Return the [x, y] coordinate for the center point of the cell that contains the specified text.  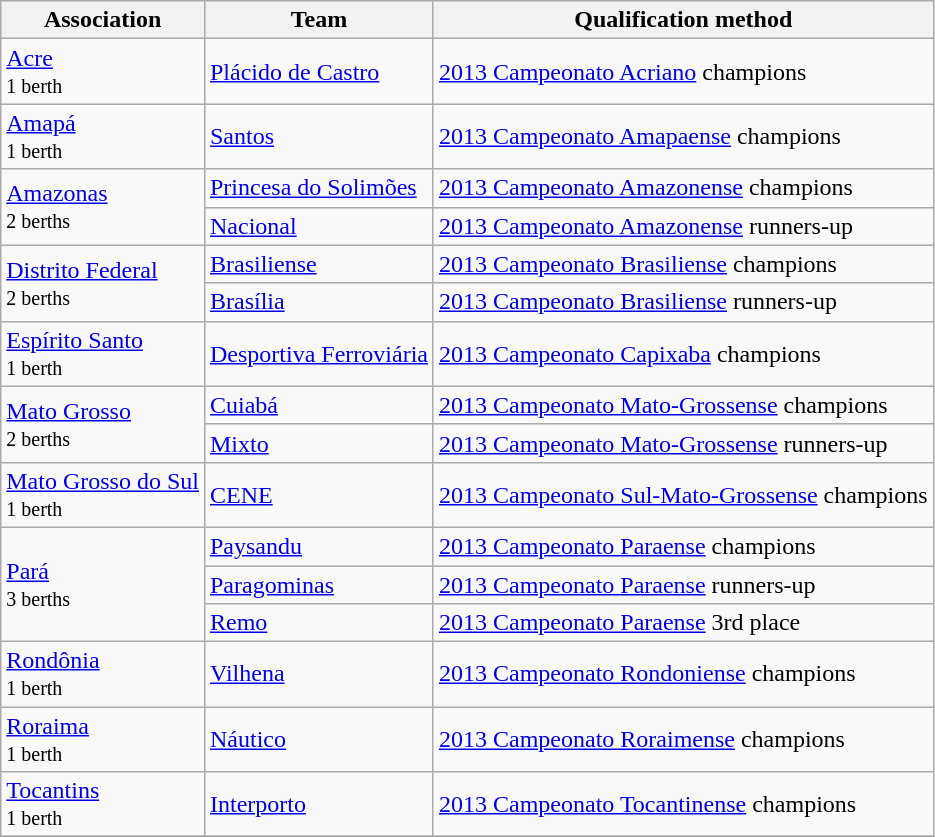
Desportiva Ferroviária [318, 354]
Association [103, 20]
Santos [318, 136]
2013 Campeonato Brasiliense runners-up [683, 302]
Acre1 berth [103, 72]
2013 Campeonato Roraimense champions [683, 740]
2013 Campeonato Acriano champions [683, 72]
Paragominas [318, 585]
2013 Campeonato Mato-Grossense runners-up [683, 443]
Mixto [318, 443]
Mato Grosso2 berths [103, 424]
2013 Campeonato Amazonense champions [683, 188]
Team [318, 20]
Brasiliense [318, 264]
Qualification method [683, 20]
Nacional [318, 226]
Interporto [318, 804]
Espírito Santo1 berth [103, 354]
Brasília [318, 302]
2013 Campeonato Paraense runners-up [683, 585]
Tocantins1 berth [103, 804]
Distrito Federal2 berths [103, 283]
Rondônia1 berth [103, 674]
2013 Campeonato Brasiliense champions [683, 264]
Náutico [318, 740]
2013 Campeonato Amazonense runners-up [683, 226]
2013 Campeonato Paraense 3rd place [683, 623]
Paysandu [318, 546]
Remo [318, 623]
Princesa do Solimões [318, 188]
Pará3 berths [103, 584]
Cuiabá [318, 405]
2013 Campeonato Rondoniense champions [683, 674]
Mato Grosso do Sul1 berth [103, 494]
Roraima1 berth [103, 740]
Amapá1 berth [103, 136]
CENE [318, 494]
2013 Campeonato Amapaense champions [683, 136]
2013 Campeonato Tocantinense champions [683, 804]
Plácido de Castro [318, 72]
2013 Campeonato Sul-Mato-Grossense champions [683, 494]
2013 Campeonato Paraense champions [683, 546]
2013 Campeonato Mato-Grossense champions [683, 405]
2013 Campeonato Capixaba champions [683, 354]
Vilhena [318, 674]
Amazonas2 berths [103, 207]
